Pinpoint the cell where the given text exists, returning its [X, Y] midpoint coordinate. 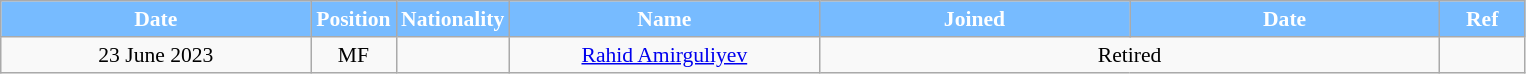
Retired [1129, 55]
Ref [1482, 19]
Rahid Amirguliyev [664, 55]
Nationality [452, 19]
Name [664, 19]
23 June 2023 [156, 55]
MF [354, 55]
Joined [974, 19]
Position [354, 19]
